Output the (X, Y) coordinate of the center of the cell containing the given text.  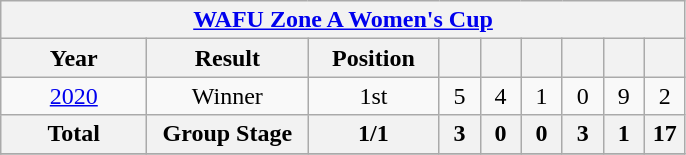
WAFU Zone A Women's Cup (344, 20)
17 (664, 134)
9 (624, 96)
4 (500, 96)
Total (74, 134)
Winner (228, 96)
2 (664, 96)
Result (228, 58)
Position (374, 58)
Group Stage (228, 134)
Year (74, 58)
1/1 (374, 134)
1st (374, 96)
2020 (74, 96)
5 (460, 96)
